Scan for the cell matching the given text and deliver its (x, y) coordinate at center. 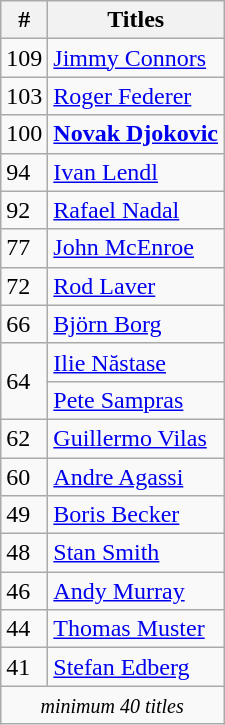
Rafael Nadal (136, 210)
Björn Borg (136, 324)
Jimmy Connors (136, 58)
Rod Laver (136, 286)
62 (24, 438)
Boris Becker (136, 515)
Andy Murray (136, 591)
Titles (136, 20)
109 (24, 58)
John McEnroe (136, 248)
48 (24, 553)
46 (24, 591)
minimum 40 titles (112, 705)
Andre Agassi (136, 477)
Stefan Edberg (136, 667)
41 (24, 667)
Ivan Lendl (136, 172)
72 (24, 286)
49 (24, 515)
Guillermo Vilas (136, 438)
66 (24, 324)
64 (24, 381)
# (24, 20)
Ilie Năstase (136, 362)
Novak Djokovic (136, 134)
44 (24, 629)
Pete Sampras (136, 400)
Stan Smith (136, 553)
Roger Federer (136, 96)
Thomas Muster (136, 629)
60 (24, 477)
92 (24, 210)
103 (24, 96)
100 (24, 134)
94 (24, 172)
77 (24, 248)
